Identify which cell holds the provided text, then report its [x, y] central coordinate. 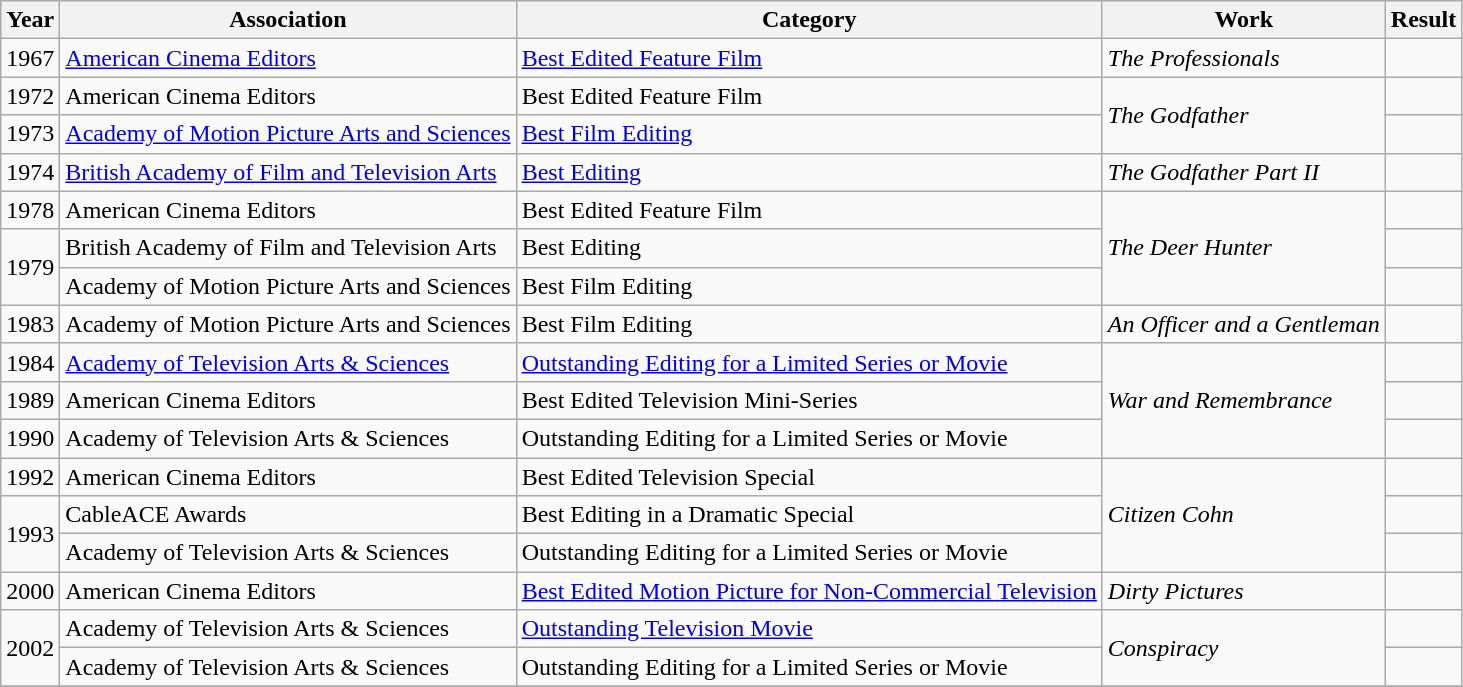
CableACE Awards [288, 515]
2002 [30, 648]
2000 [30, 591]
1984 [30, 362]
1978 [30, 210]
Conspiracy [1244, 648]
1973 [30, 134]
1992 [30, 477]
The Deer Hunter [1244, 248]
1993 [30, 534]
1972 [30, 96]
1967 [30, 58]
Category [809, 20]
Dirty Pictures [1244, 591]
Outstanding Television Movie [809, 629]
Year [30, 20]
Best Edited Television Special [809, 477]
1979 [30, 267]
Best Edited Motion Picture for Non-Commercial Television [809, 591]
The Godfather Part II [1244, 172]
1974 [30, 172]
Best Editing in a Dramatic Special [809, 515]
1983 [30, 324]
War and Remembrance [1244, 400]
The Godfather [1244, 115]
The Professionals [1244, 58]
Result [1423, 20]
Best Edited Television Mini-Series [809, 400]
Work [1244, 20]
Citizen Cohn [1244, 515]
1990 [30, 438]
An Officer and a Gentleman [1244, 324]
Association [288, 20]
1989 [30, 400]
